Find where the given text appears and provide that cell's center as [X, Y] coordinate. 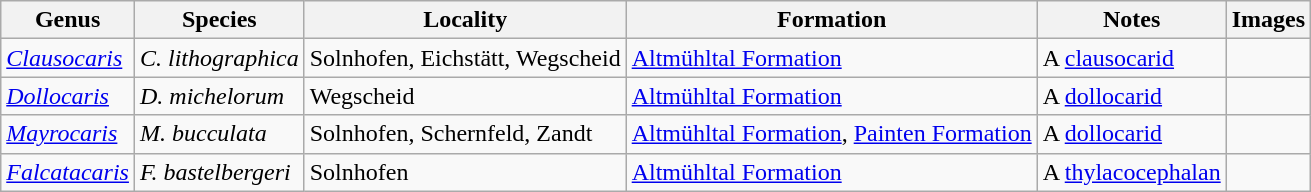
Altmühltal Formation, Painten Formation [832, 134]
Clausocaris [68, 58]
Solnhofen, Eichstätt, Wegscheid [465, 58]
Dollocaris [68, 96]
A thylacocephalan [1132, 172]
Solnhofen [465, 172]
Locality [465, 20]
A clausocarid [1132, 58]
Solnhofen, Schernfeld, Zandt [465, 134]
M. bucculata [219, 134]
Wegscheid [465, 96]
Notes [1132, 20]
Species [219, 20]
F. bastelbergeri [219, 172]
D. michelorum [219, 96]
Falcatacaris [68, 172]
Images [1268, 20]
Mayrocaris [68, 134]
C. lithographica [219, 58]
Formation [832, 20]
Genus [68, 20]
